For the text-containing cell, return its midpoint in (x, y) coordinate format. 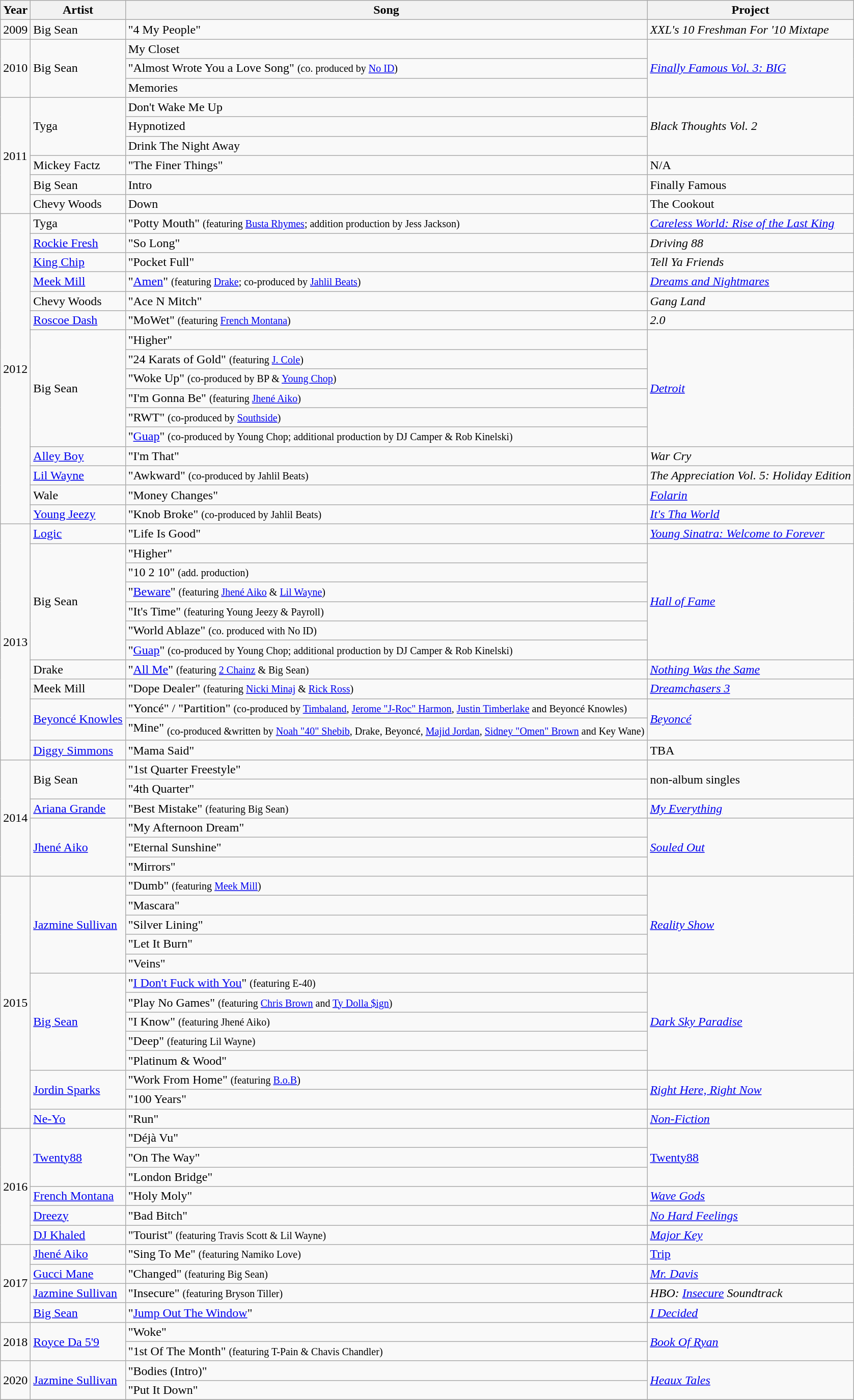
2.0 (751, 320)
My Closet (386, 49)
"My Afternoon Dream" (386, 828)
non-album singles (751, 779)
Song (386, 10)
"Veins" (386, 963)
"100 Years" (386, 1099)
"RWT" (co-produced by Southside) (386, 417)
Project (751, 10)
Hypnotized (386, 126)
Gang Land (751, 301)
My Everything (751, 809)
Driving 88 (751, 243)
2020 (15, 1380)
"10 2 10" (add. production) (386, 573)
"Ace N Mitch" (386, 301)
Dreamchasers 3 (751, 689)
2017 (15, 1283)
Royce Da 5'9 (78, 1341)
Book Of Ryan (751, 1341)
"The Finer Things" (386, 165)
Lil Wayne (78, 475)
"24 Karats of Gold" (featuring J. Cole) (386, 359)
Hall of Fame (751, 601)
"Play No Games" (featuring Chris Brown and Ty Dolla $ign) (386, 1002)
"Money Changes" (386, 495)
XXL's 10 Freshman For '10 Mixtape (751, 30)
"Deep" (featuring Lil Wayne) (386, 1041)
Wale (78, 495)
"Déjà Vu" (386, 1138)
Logic (78, 533)
French Montana (78, 1196)
2011 (15, 155)
Detroit (751, 388)
2015 (15, 1003)
2013 (15, 642)
"Bad Bitch" (386, 1216)
Trip (751, 1254)
Young Sinatra: Welcome to Forever (751, 533)
War Cry (751, 456)
"Woke" (386, 1332)
"Knob Broke" (co-produced by Jahlil Beats) (386, 514)
"Jump Out The Window" (386, 1312)
Mickey Factz (78, 165)
Drake (78, 669)
"Let It Burn" (386, 944)
It's Tha World (751, 514)
"4th Quarter" (386, 789)
Don't Wake Me Up (386, 107)
Drink The Night Away (386, 146)
Diggy Simmons (78, 750)
"Dope Dealer" (featuring Nicki Minaj & Rick Ross) (386, 689)
Memories (386, 88)
"It's Time" (featuring Young Jeezy & Payroll) (386, 611)
"Work From Home" (featuring B.o.B) (386, 1080)
Folarin (751, 495)
"So Long" (386, 243)
Year (15, 10)
"MoWet" (featuring French Montana) (386, 320)
"I'm That" (386, 456)
"1st Of The Month" (featuring T-Pain & Chavis Chandler) (386, 1351)
Jordin Sparks (78, 1089)
TBA (751, 750)
"Life Is Good" (386, 533)
"Platinum & Wood" (386, 1060)
"I Know" (featuring Jhené Aiko) (386, 1021)
"Run" (386, 1119)
Gucci Mane (78, 1274)
Ne-Yo (78, 1119)
"Yoncé" / "Partition" (co-produced by Timbaland, Jerome "J-Roc" Harmon, Justin Timberlake and Beyoncé Knowles) (386, 708)
No Hard Feelings (751, 1216)
N/A (751, 165)
Heaux Tales (751, 1380)
Dreezy (78, 1216)
"Mama Said" (386, 750)
"Bodies (Intro)" (386, 1370)
"Mine" (co-produced &written by Noah "40" Shebib, Drake, Beyoncé, Majid Jordan, Sidney "Omen" Brown and Key Wane) (386, 729)
"On The Way" (386, 1157)
"Almost Wrote You a Love Song" (co. produced by No ID) (386, 68)
Beyoncé Knowles (78, 719)
"1st Quarter Freestyle" (386, 769)
"Tourist" (featuring Travis Scott & Lil Wayne) (386, 1235)
"Mascara" (386, 905)
King Chip (78, 262)
Down (386, 204)
"Mirrors" (386, 867)
"London Bridge" (386, 1177)
Right Here, Right Now (751, 1089)
"Put It Down" (386, 1390)
"Silver Lining" (386, 925)
Dreams and Nightmares (751, 282)
Souled Out (751, 847)
Nothing Was the Same (751, 669)
Beyoncé (751, 719)
Mr. Davis (751, 1274)
"I'm Gonna Be" (featuring Jhené Aiko) (386, 398)
DJ Khaled (78, 1235)
Dark Sky Paradise (751, 1021)
"I Don't Fuck with You" (featuring E-40) (386, 983)
"World Ablaze" (co. produced with No ID) (386, 631)
Wave Gods (751, 1196)
Rockie Fresh (78, 243)
"Potty Mouth" (featuring Busta Rhymes; addition production by Jess Jackson) (386, 223)
"Amen" (featuring Drake; co-produced by Jahlil Beats) (386, 282)
Black Thoughts Vol. 2 (751, 126)
2016 (15, 1187)
"Dumb" (featuring Meek Mill) (386, 886)
HBO: Insecure Soundtrack (751, 1293)
Artist (78, 10)
The Cookout (751, 204)
"4 My People" (386, 30)
2009 (15, 30)
"Best Mistake" (featuring Big Sean) (386, 809)
Careless World: Rise of the Last King (751, 223)
Finally Famous (751, 184)
I Decided (751, 1312)
Young Jeezy (78, 514)
"Sing To Me" (featuring Namiko Love) (386, 1254)
2018 (15, 1341)
Ariana Grande (78, 809)
Intro (386, 184)
"Beware" (featuring Jhené Aiko & Lil Wayne) (386, 592)
"Changed" (featuring Big Sean) (386, 1274)
"Pocket Full" (386, 262)
Reality Show (751, 925)
Roscoe Dash (78, 320)
"Awkward" (co-produced by Jahlil Beats) (386, 475)
2012 (15, 369)
"Insecure" (featuring Bryson Tiller) (386, 1293)
"Eternal Sunshine" (386, 847)
Major Key (751, 1235)
2010 (15, 68)
The Appreciation Vol. 5: Holiday Edition (751, 475)
Finally Famous Vol. 3: BIG (751, 68)
Non-Fiction (751, 1119)
2014 (15, 818)
Tell Ya Friends (751, 262)
"Woke Up" (co-produced by BP & Young Chop) (386, 379)
Alley Boy (78, 456)
"Holy Moly" (386, 1196)
"All Me" (featuring 2 Chainz & Big Sean) (386, 669)
